Detect which cell encompasses the target text, then output its [x, y] center coordinate. 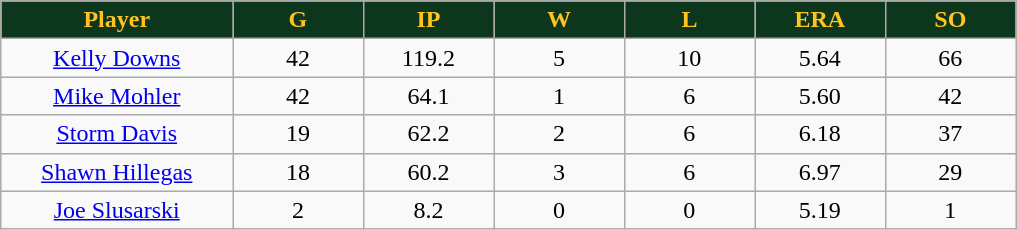
Player [117, 20]
ERA [820, 20]
Shawn Hillegas [117, 172]
19 [298, 134]
5.60 [820, 96]
5.19 [820, 210]
W [559, 20]
29 [950, 172]
Kelly Downs [117, 58]
G [298, 20]
5.64 [820, 58]
L [689, 20]
3 [559, 172]
IP [428, 20]
37 [950, 134]
Joe Slusarski [117, 210]
10 [689, 58]
66 [950, 58]
Storm Davis [117, 134]
5 [559, 58]
SO [950, 20]
18 [298, 172]
Mike Mohler [117, 96]
64.1 [428, 96]
6.18 [820, 134]
6.97 [820, 172]
62.2 [428, 134]
8.2 [428, 210]
60.2 [428, 172]
119.2 [428, 58]
